Capture the cell that displays the provided text and extract its (X, Y) central coordinate. 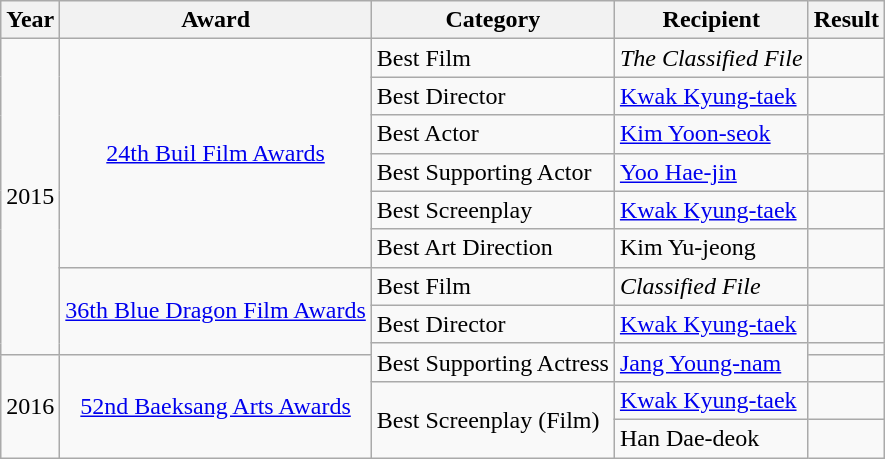
Result (846, 20)
Category (492, 20)
Kim Yoon-seok (711, 134)
Yoo Hae-jin (711, 172)
2016 (30, 406)
Best Art Direction (492, 248)
36th Blue Dragon Film Awards (216, 310)
The Classified File (711, 58)
Best Screenplay (Film) (492, 419)
Classified File (711, 286)
2015 (30, 197)
Jang Young-nam (711, 362)
Best Supporting Actor (492, 172)
Best Actor (492, 134)
Recipient (711, 20)
24th Buil Film Awards (216, 153)
Kim Yu-jeong (711, 248)
Best Supporting Actress (492, 362)
52nd Baeksang Arts Awards (216, 406)
Award (216, 20)
Han Dae-deok (711, 438)
Year (30, 20)
Best Screenplay (492, 210)
